Capture the cell that displays the provided text and extract its (x, y) central coordinate. 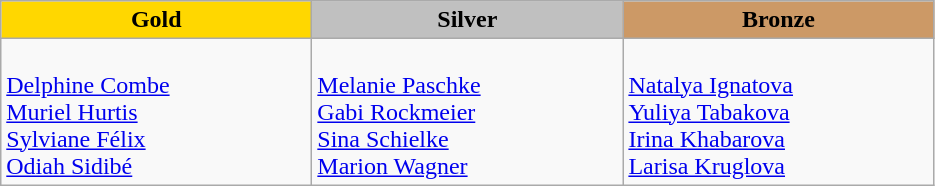
Melanie PaschkeGabi RockmeierSina SchielkeMarion Wagner (468, 112)
Natalya IgnatovaYuliya TabakovaIrina KhabarovaLarisa Kruglova (778, 112)
Gold (156, 20)
Silver (468, 20)
Delphine CombeMuriel HurtisSylviane FélixOdiah Sidibé (156, 112)
Bronze (778, 20)
